Determine the [x, y] coordinate at the center of the cell enclosing the given text.  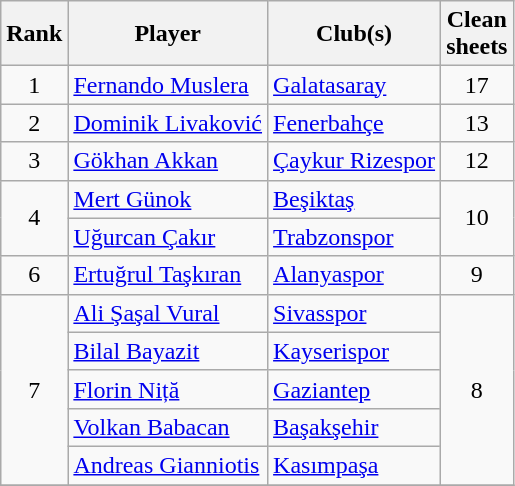
Ertuğrul Taşkıran [168, 275]
Ali Şaşal Vural [168, 313]
Bilal Bayazit [168, 351]
Kasımpaşa [354, 465]
8 [477, 389]
Galatasaray [354, 85]
9 [477, 275]
Çaykur Rizespor [354, 161]
Gaziantep [354, 389]
Gökhan Akkan [168, 161]
Uğurcan Çakır [168, 237]
13 [477, 123]
1 [34, 85]
Rank [34, 34]
Sivasspor [354, 313]
Club(s) [354, 34]
Volkan Babacan [168, 427]
Player [168, 34]
Başakşehir [354, 427]
17 [477, 85]
3 [34, 161]
10 [477, 218]
4 [34, 218]
Fenerbahçe [354, 123]
Trabzonspor [354, 237]
Kayserispor [354, 351]
Florin Niță [168, 389]
Andreas Gianniotis [168, 465]
Alanyaspor [354, 275]
Mert Günok [168, 199]
Clean sheets [477, 34]
7 [34, 389]
Fernando Muslera [168, 85]
12 [477, 161]
2 [34, 123]
6 [34, 275]
Dominik Livaković [168, 123]
Beşiktaş [354, 199]
